Provide the (X, Y) coordinate of the cell's center where the given text is located.  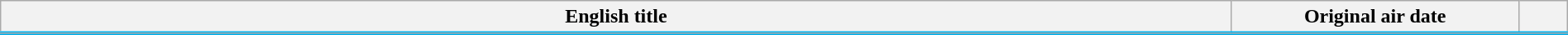
English title (616, 17)
Original air date (1374, 17)
